Scan for the cell matching the given text and deliver its [x, y] coordinate at center. 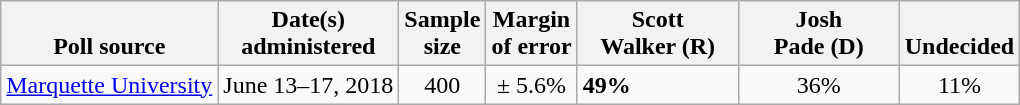
11% [959, 85]
Marginof error [532, 34]
Poll source [110, 34]
JoshPade (D) [818, 34]
36% [818, 85]
49% [658, 85]
ScottWalker (R) [658, 34]
Marquette University [110, 85]
Samplesize [442, 34]
400 [442, 85]
June 13–17, 2018 [308, 85]
Date(s)administered [308, 34]
Undecided [959, 34]
± 5.6% [532, 85]
